Search for the cell housing the specified text and yield its (x, y) center coordinate. 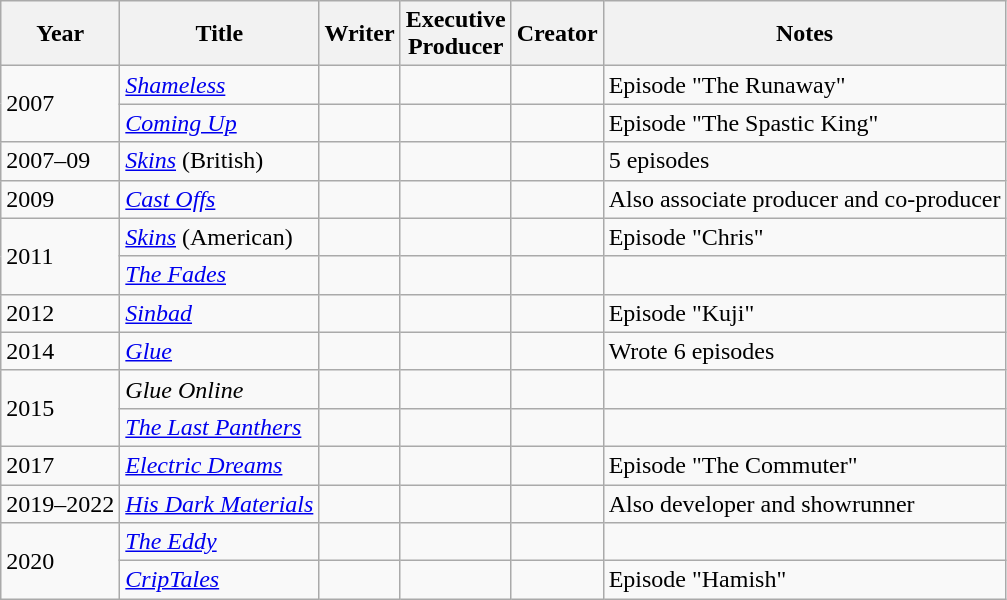
Sinbad (220, 313)
Electric Dreams (220, 465)
Wrote 6 episodes (804, 351)
Episode "The Runaway" (804, 85)
5 episodes (804, 161)
Episode "The Commuter" (804, 465)
Creator (557, 34)
2019–2022 (60, 503)
Shameless (220, 85)
His Dark Materials (220, 503)
Cast Offs (220, 199)
Glue (220, 351)
ExecutiveProducer (456, 34)
2014 (60, 351)
Also associate producer and co-producer (804, 199)
The Fades (220, 275)
2017 (60, 465)
Writer (360, 34)
Episode "Kuji" (804, 313)
Notes (804, 34)
Skins (British) (220, 161)
2015 (60, 408)
2007–09 (60, 161)
2012 (60, 313)
Skins (American) (220, 237)
CripTales (220, 580)
Episode "Chris" (804, 237)
Coming Up (220, 123)
Episode "Hamish" (804, 580)
Year (60, 34)
Glue Online (220, 389)
Episode "The Spastic King" (804, 123)
The Last Panthers (220, 427)
The Eddy (220, 542)
2007 (60, 104)
Title (220, 34)
Also developer and showrunner (804, 503)
2020 (60, 561)
2011 (60, 256)
2009 (60, 199)
